Search for the cell housing the specified text and yield its [x, y] center coordinate. 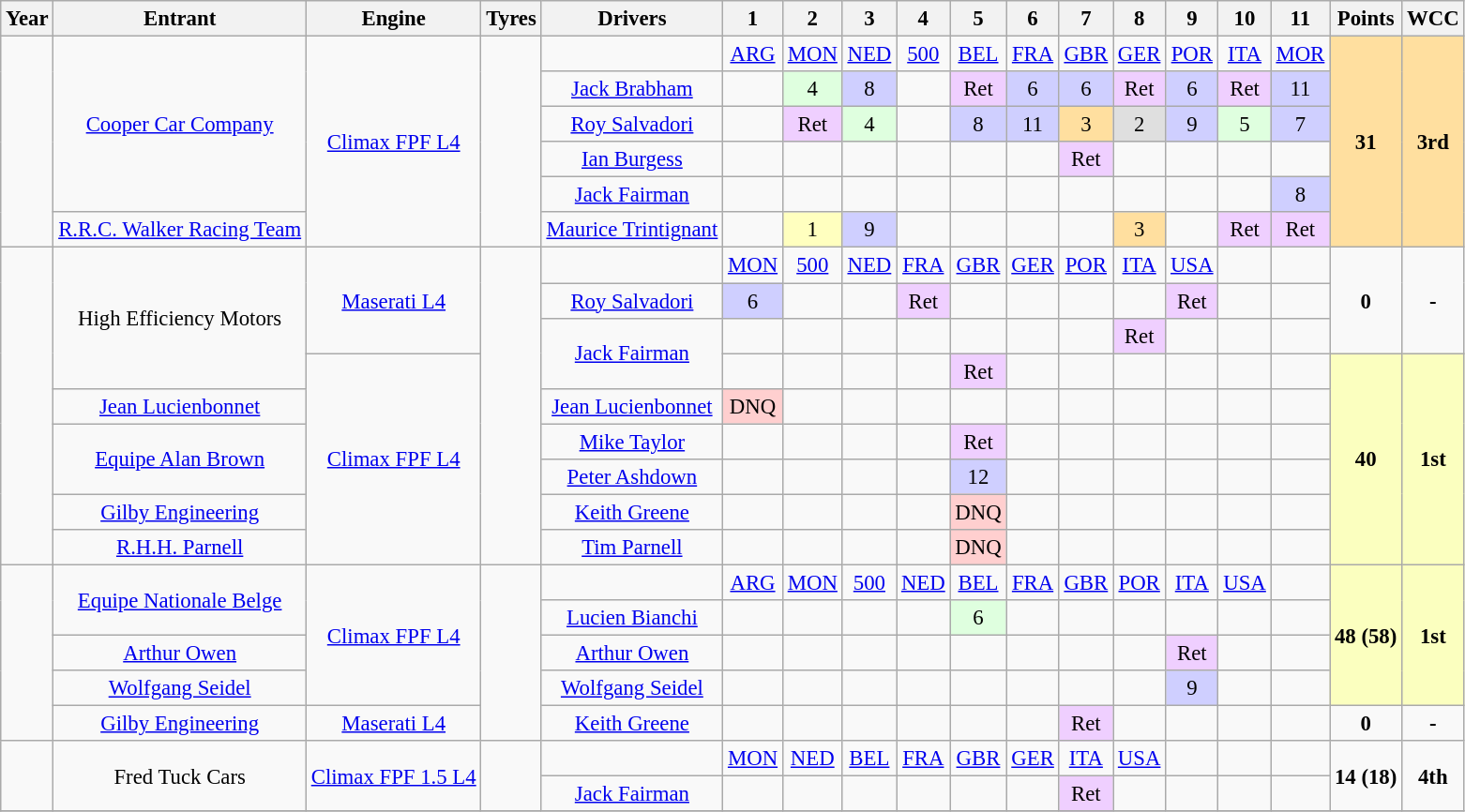
Maurice Trintignant [632, 230]
Tim Parnell [632, 548]
31 [1366, 143]
Points [1366, 19]
Climax FPF 1.5 L4 [394, 776]
Engine [394, 19]
Equipe Alan Brown [180, 459]
Tyres [511, 19]
Mike Taylor [632, 442]
Jack Brabham [632, 89]
14 (18) [1366, 776]
Ian Burgess [632, 159]
12 [978, 477]
Year [27, 19]
R.R.C. Walker Racing Team [180, 230]
High Efficiency Motors [180, 318]
4th [1433, 776]
Equipe Nationale Belge [180, 600]
Entrant [180, 19]
Cooper Car Company [180, 125]
40 [1366, 459]
MOR [1300, 54]
3rd [1433, 143]
Lucien Bianchi [632, 618]
10 [1245, 19]
WCC [1433, 19]
R.H.H. Parnell [180, 548]
Drivers [632, 19]
Fred Tuck Cars [180, 776]
48 (58) [1366, 635]
Peter Ashdown [632, 477]
